Return [X, Y] of the center of cell containing provided text 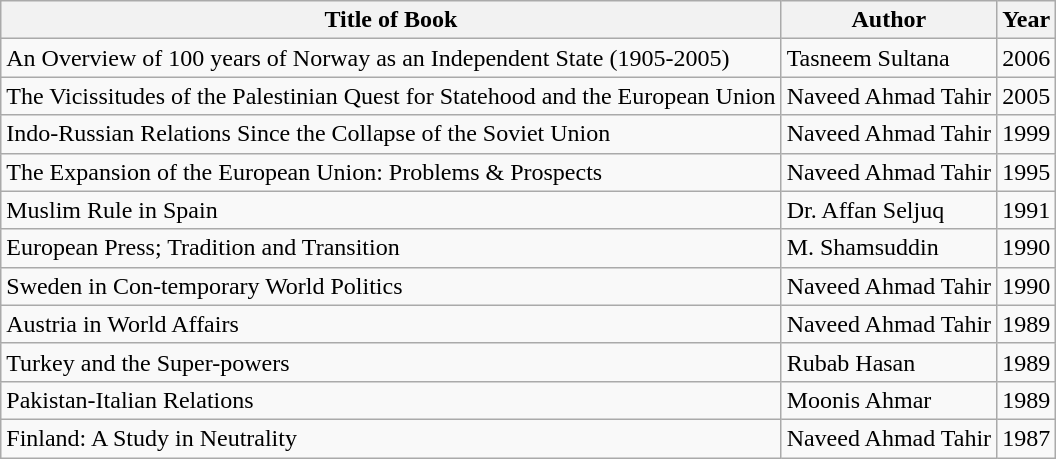
1991 [1026, 210]
Muslim Rule in Spain [391, 210]
1999 [1026, 134]
M. Shamsuddin [889, 248]
The Expansion of the European Union: Problems & Prospects [391, 172]
Indo-Russian Relations Since the Collapse of the Soviet Union [391, 134]
Turkey and the Super-powers [391, 362]
The Vicissitudes of the Palestinian Quest for Statehood and the European Union [391, 96]
Austria in World Affairs [391, 324]
2005 [1026, 96]
Pakistan-Italian Relations [391, 400]
Rubab Hasan [889, 362]
Dr. Affan Seljuq [889, 210]
Author [889, 20]
Title of Book [391, 20]
Sweden in Con-temporary World Politics [391, 286]
Tasneem Sultana [889, 58]
2006 [1026, 58]
Year [1026, 20]
1987 [1026, 438]
1995 [1026, 172]
European Press; Tradition and Transition [391, 248]
Finland: A Study in Neutrality [391, 438]
Moonis Ahmar [889, 400]
An Overview of 100 years of Norway as an Independent State (1905-2005) [391, 58]
